Search for the cell housing the specified text and yield its (X, Y) center coordinate. 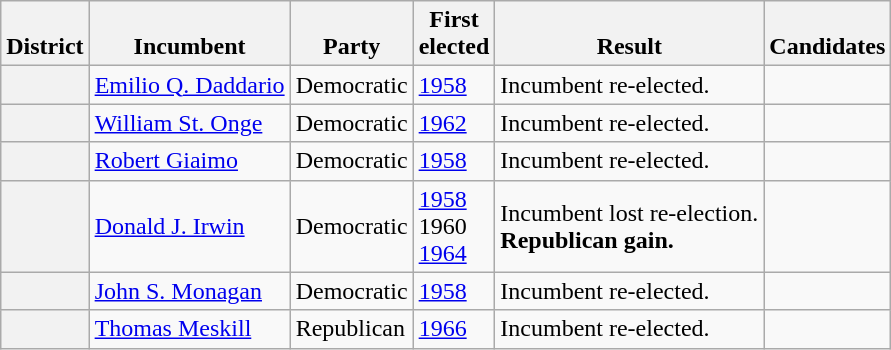
William St. Onge (190, 123)
1966 (454, 329)
Emilio Q. Daddario (190, 85)
John S. Monagan (190, 291)
Party (352, 34)
1962 (454, 123)
19581960 1964 (454, 226)
Republican (352, 329)
Thomas Meskill (190, 329)
Donald J. Irwin (190, 226)
Result (630, 34)
Incumbent (190, 34)
Incumbent lost re-election.Republican gain. (630, 226)
Candidates (828, 34)
District (45, 34)
Firstelected (454, 34)
Robert Giaimo (190, 161)
